Scan for the cell matching the given text and deliver its (X, Y) coordinate at center. 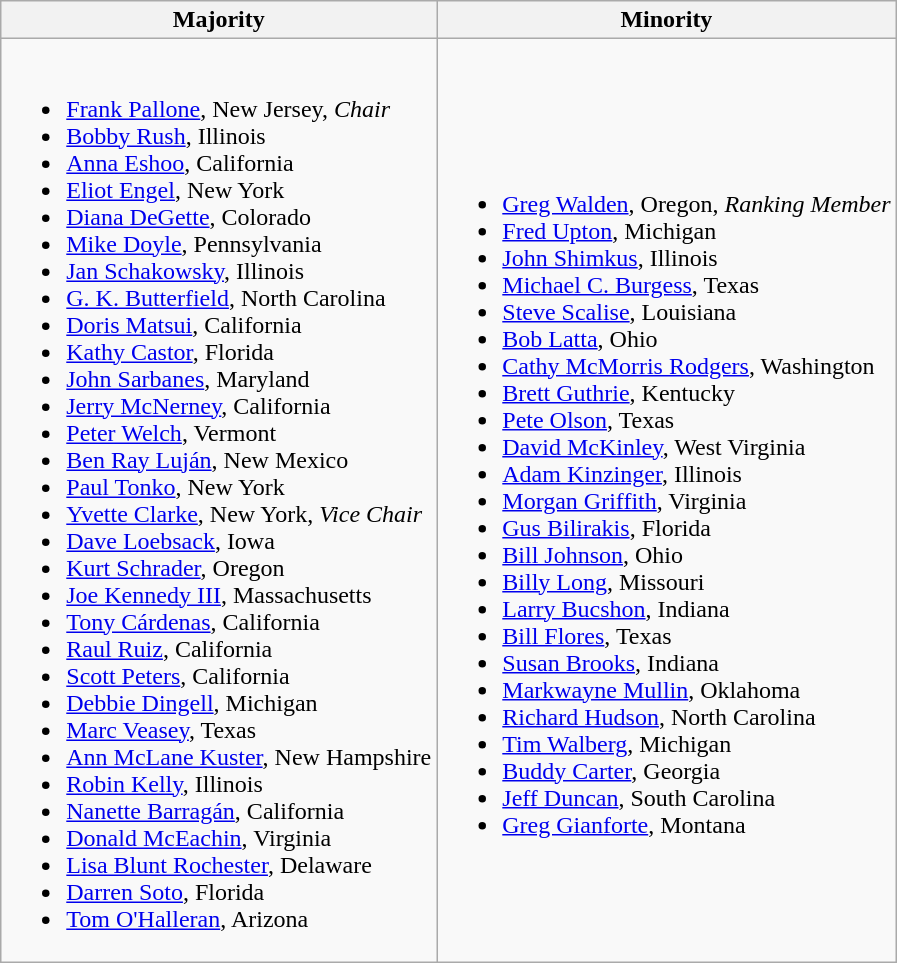
Majority (219, 20)
Minority (666, 20)
